Scan for the cell matching the given text and deliver its (x, y) coordinate at center. 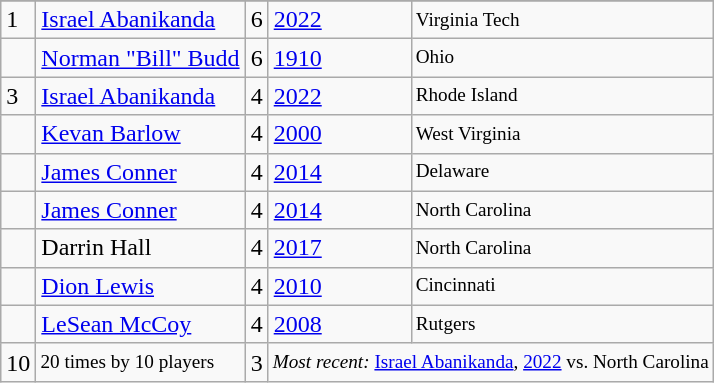
Rutgers (562, 324)
Most recent: Israel Abanikanda, 2022 vs. North Carolina (490, 362)
Ohio (562, 58)
Darrin Hall (140, 248)
2000 (340, 134)
Cincinnati (562, 286)
2008 (340, 324)
2010 (340, 286)
LeSean McCoy (140, 324)
20 times by 10 players (140, 362)
West Virginia (562, 134)
2017 (340, 248)
Norman "Bill" Budd (140, 58)
10 (18, 362)
Dion Lewis (140, 286)
Delaware (562, 172)
Kevan Barlow (140, 134)
Rhode Island (562, 96)
1910 (340, 58)
Virginia Tech (562, 20)
1 (18, 20)
